For the text-containing cell, return its midpoint in [x, y] coordinate format. 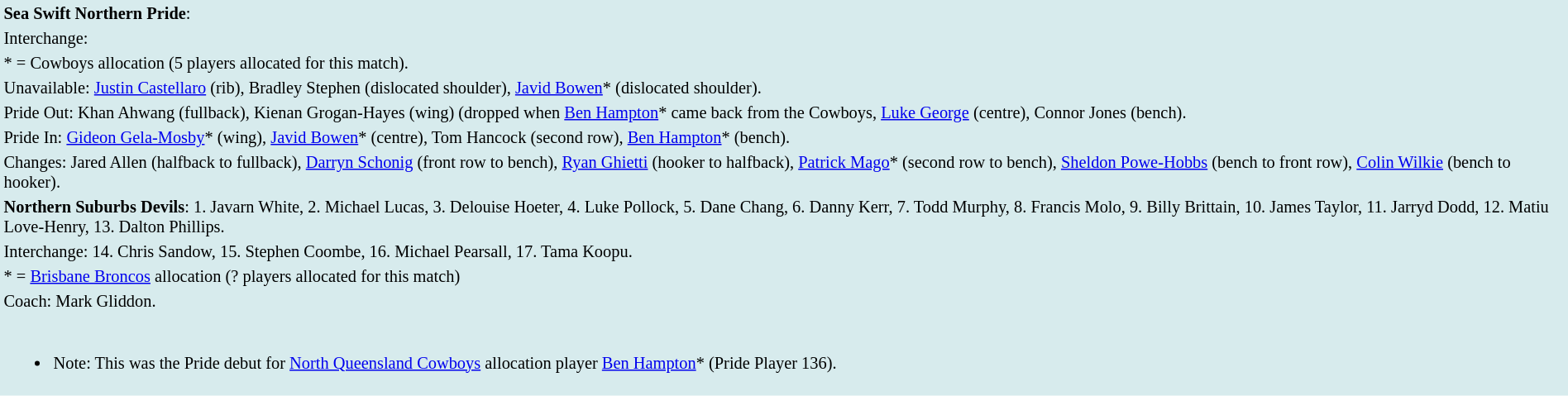
Interchange: 14. Chris Sandow, 15. Stephen Coombe, 16. Michael Pearsall, 17. Tama Koopu. [784, 251]
Note: This was the Pride debut for North Queensland Cowboys allocation player Ben Hampton* (Pride Player 136). [784, 353]
* = Brisbane Broncos allocation (? players allocated for this match) [784, 276]
Coach: Mark Gliddon. [784, 301]
Pride In: Gideon Gela-Mosby* (wing), Javid Bowen* (centre), Tom Hancock (second row), Ben Hampton* (bench). [784, 137]
Interchange: [784, 38]
Unavailable: Justin Castellaro (rib), Bradley Stephen (dislocated shoulder), Javid Bowen* (dislocated shoulder). [784, 88]
Sea Swift Northern Pride: [784, 13]
* = Cowboys allocation (5 players allocated for this match). [784, 63]
